Determine the (x, y) coordinate at the center of the cell enclosing the given text.  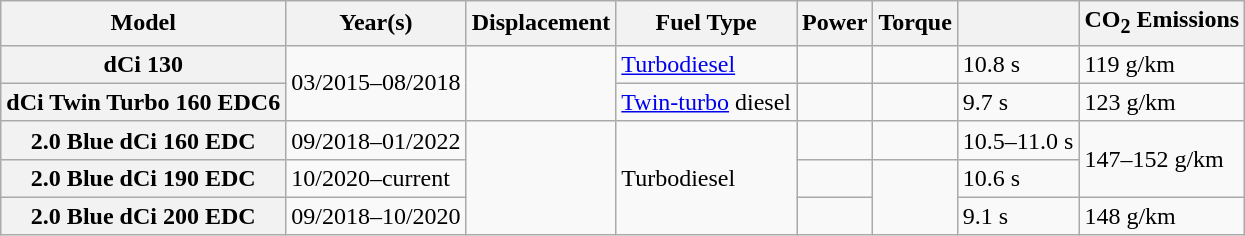
10/2020–current (376, 178)
03/2015–08/2018 (376, 83)
2.0 Blue dCi 160 EDC (144, 140)
2.0 Blue dCi 190 EDC (144, 178)
Fuel Type (706, 23)
Displacement (541, 23)
CO2 Emissions (1162, 23)
148 g/km (1162, 216)
147–152 g/km (1162, 159)
119 g/km (1162, 64)
10.5–11.0 s (1018, 140)
dCi Twin Turbo 160 EDC6 (144, 102)
09/2018–10/2020 (376, 216)
Year(s) (376, 23)
Power (835, 23)
10.8 s (1018, 64)
9.7 s (1018, 102)
dCi 130 (144, 64)
Model (144, 23)
2.0 Blue dCi 200 EDC (144, 216)
9.1 s (1018, 216)
123 g/km (1162, 102)
Twin-turbo diesel (706, 102)
Torque (915, 23)
10.6 s (1018, 178)
09/2018–01/2022 (376, 140)
